Return the [X, Y] coordinate for the center point of the cell that contains the specified text.  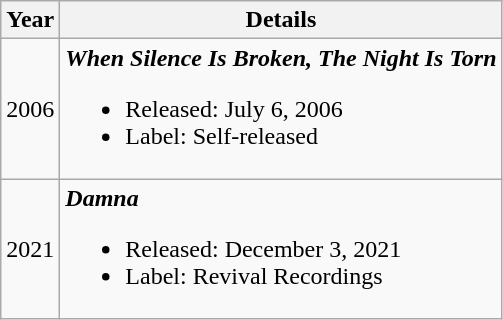
2021 [30, 249]
DamnaReleased: December 3, 2021Label: Revival Recordings [281, 249]
Year [30, 20]
2006 [30, 109]
When Silence Is Broken, The Night Is TornReleased: July 6, 2006Label: Self-released [281, 109]
Details [281, 20]
